Return [x, y] of the center of cell containing provided text 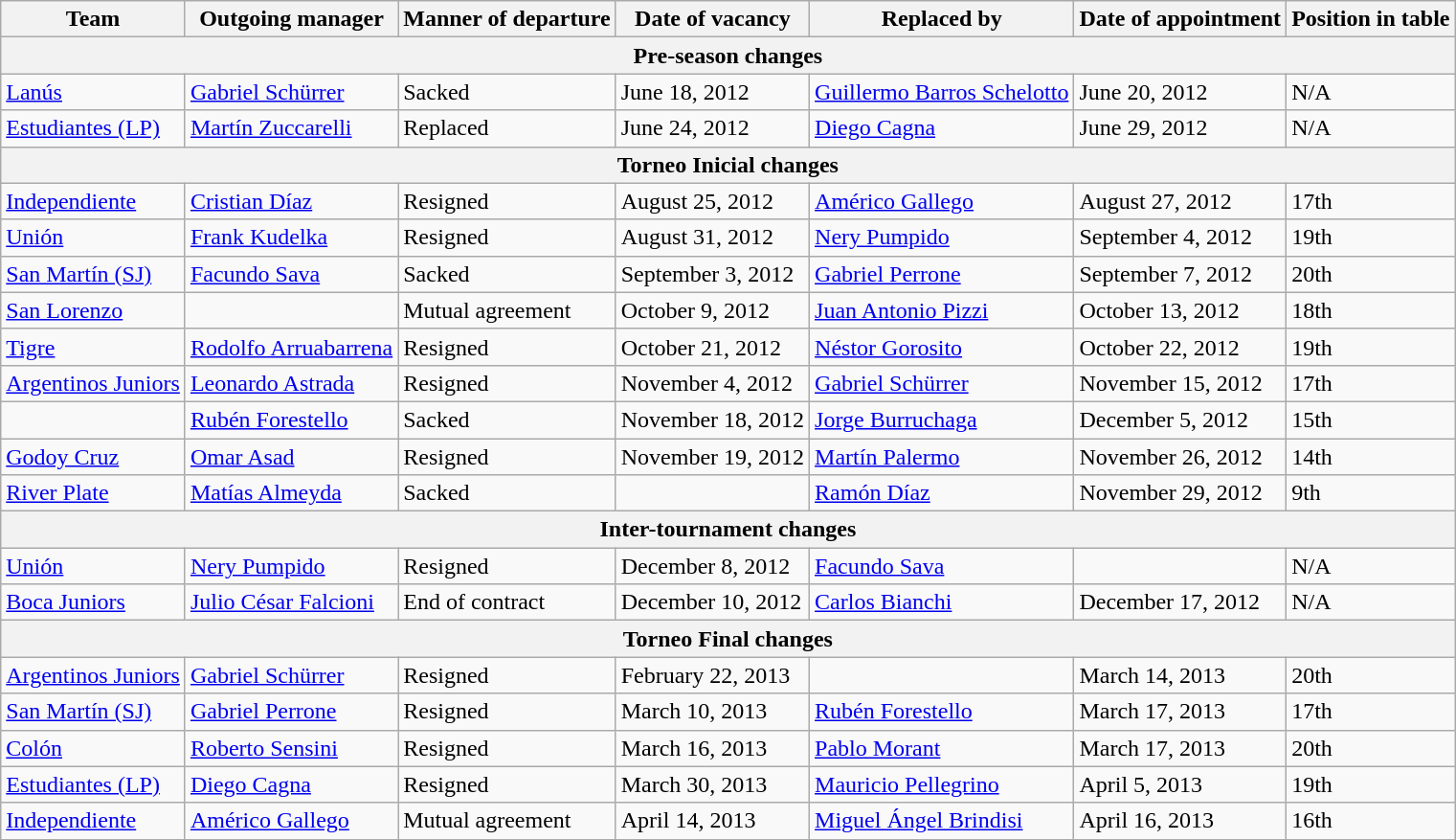
Roberto Sensini [291, 748]
November 18, 2012 [712, 420]
Carlos Bianchi [942, 602]
August 31, 2012 [712, 238]
Torneo Final changes [728, 639]
December 17, 2012 [1180, 602]
Leonardo Astrada [291, 383]
April 16, 2013 [1180, 821]
Inter-tournament changes [728, 530]
December 5, 2012 [1180, 420]
San Lorenzo [94, 310]
Jorge Burruchaga [942, 420]
April 14, 2013 [712, 821]
Lanús [94, 92]
March 16, 2013 [712, 748]
14th [1371, 457]
Ramón Díaz [942, 493]
15th [1371, 420]
November 19, 2012 [712, 457]
June 18, 2012 [712, 92]
Pablo Morant [942, 748]
Julio César Falcioni [291, 602]
Position in table [1371, 19]
October 21, 2012 [712, 347]
Omar Asad [291, 457]
Guillermo Barros Schelotto [942, 92]
Torneo Inicial changes [728, 165]
June 24, 2012 [712, 128]
Tigre [94, 347]
Replaced by [942, 19]
June 29, 2012 [1180, 128]
March 30, 2013 [712, 784]
November 26, 2012 [1180, 457]
End of contract [507, 602]
October 9, 2012 [712, 310]
September 3, 2012 [712, 274]
December 8, 2012 [712, 566]
Cristian Díaz [291, 201]
Miguel Ángel Brindisi [942, 821]
November 15, 2012 [1180, 383]
November 29, 2012 [1180, 493]
Godoy Cruz [94, 457]
February 22, 2013 [712, 675]
Pre-season changes [728, 56]
March 10, 2013 [712, 712]
Date of vacancy [712, 19]
Martín Palermo [942, 457]
Martín Zuccarelli [291, 128]
December 10, 2012 [712, 602]
October 22, 2012 [1180, 347]
October 13, 2012 [1180, 310]
November 4, 2012 [712, 383]
16th [1371, 821]
September 4, 2012 [1180, 238]
August 27, 2012 [1180, 201]
18th [1371, 310]
River Plate [94, 493]
9th [1371, 493]
Frank Kudelka [291, 238]
Date of appointment [1180, 19]
Rodolfo Arruabarrena [291, 347]
Replaced [507, 128]
Néstor Gorosito [942, 347]
June 20, 2012 [1180, 92]
Boca Juniors [94, 602]
Manner of departure [507, 19]
August 25, 2012 [712, 201]
Matías Almeyda [291, 493]
Outgoing manager [291, 19]
Team [94, 19]
April 5, 2013 [1180, 784]
September 7, 2012 [1180, 274]
Colón [94, 748]
Mauricio Pellegrino [942, 784]
Juan Antonio Pizzi [942, 310]
March 14, 2013 [1180, 675]
